Scan for the cell matching the given text and deliver its (x, y) coordinate at center. 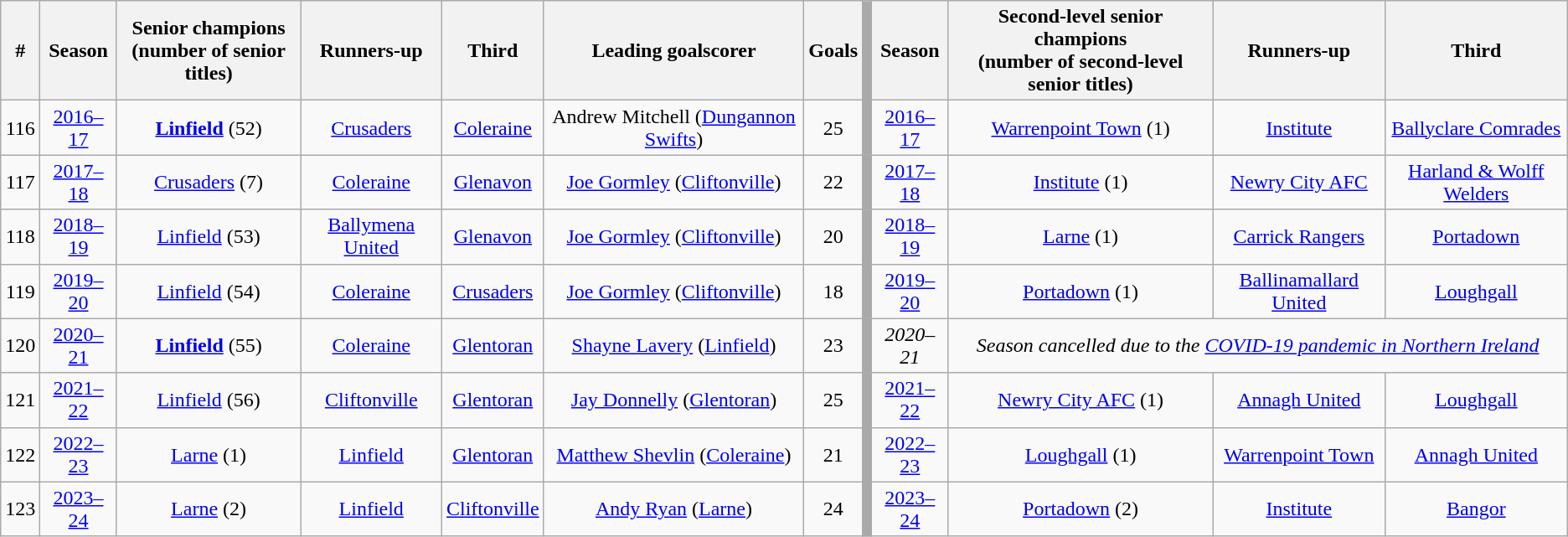
123 (20, 509)
Andy Ryan (Larne) (673, 509)
Newry City AFC (1298, 183)
Ballymena United (371, 236)
Ballinamallard United (1298, 292)
Crusaders (7) (209, 183)
21 (833, 454)
Goals (833, 50)
Bangor (1476, 509)
Leading goalscorer (673, 50)
18 (833, 292)
Newry City AFC (1) (1081, 400)
Loughgall (1) (1081, 454)
Portadown (1476, 236)
Portadown (1) (1081, 292)
20 (833, 236)
Second-level senior champions(number of second-level senior titles) (1081, 50)
24 (833, 509)
Linfield (54) (209, 292)
Senior champions(number of senior titles) (209, 50)
22 (833, 183)
Linfield (55) (209, 345)
Harland & Wolff Welders (1476, 183)
116 (20, 127)
Jay Donnelly (Glentoran) (673, 400)
119 (20, 292)
120 (20, 345)
Andrew Mitchell (Dungannon Swifts) (673, 127)
122 (20, 454)
Linfield (56) (209, 400)
Institute (1) (1081, 183)
Portadown (2) (1081, 509)
117 (20, 183)
Warrenpoint Town (1) (1081, 127)
Shayne Lavery (Linfield) (673, 345)
Season cancelled due to the COVID-19 pandemic in Northern Ireland (1258, 345)
Larne (2) (209, 509)
Linfield (52) (209, 127)
Linfield (53) (209, 236)
121 (20, 400)
Carrick Rangers (1298, 236)
118 (20, 236)
23 (833, 345)
Matthew Shevlin (Coleraine) (673, 454)
# (20, 50)
Ballyclare Comrades (1476, 127)
Warrenpoint Town (1298, 454)
